Extract the (X, Y) coordinate from the center of the cell holding the provided text.  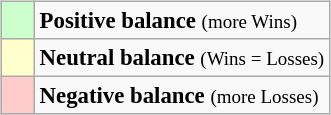
Negative balance (more Losses) (182, 96)
Neutral balance (Wins = Losses) (182, 58)
Positive balance (more Wins) (182, 21)
